Extract the (x, y) coordinate from the center of the cell holding the provided text.  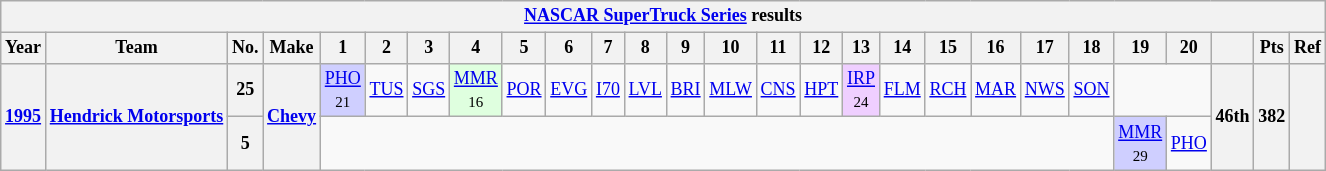
MMR29 (1140, 144)
11 (778, 48)
6 (569, 48)
10 (730, 48)
I70 (608, 90)
Hendrick Motorsports (136, 116)
Chevy (292, 116)
HPT (822, 90)
18 (1092, 48)
PHO (1190, 144)
Ref (1308, 48)
NASCAR SuperTruck Series results (663, 16)
IRP24 (862, 90)
8 (645, 48)
BRI (686, 90)
No. (246, 48)
19 (1140, 48)
Year (24, 48)
MMR16 (476, 90)
20 (1190, 48)
RCH (948, 90)
FLM (902, 90)
4 (476, 48)
Pts (1272, 48)
382 (1272, 116)
3 (429, 48)
16 (996, 48)
Make (292, 48)
SON (1092, 90)
MAR (996, 90)
SGS (429, 90)
MLW (730, 90)
Team (136, 48)
1995 (24, 116)
13 (862, 48)
POR (524, 90)
46th (1232, 116)
25 (246, 90)
12 (822, 48)
CNS (778, 90)
NWS (1044, 90)
EVG (569, 90)
15 (948, 48)
14 (902, 48)
17 (1044, 48)
9 (686, 48)
2 (386, 48)
7 (608, 48)
TUS (386, 90)
1 (342, 48)
LVL (645, 90)
PHO21 (342, 90)
